Find where the given text appears and provide that cell's center as [x, y] coordinate. 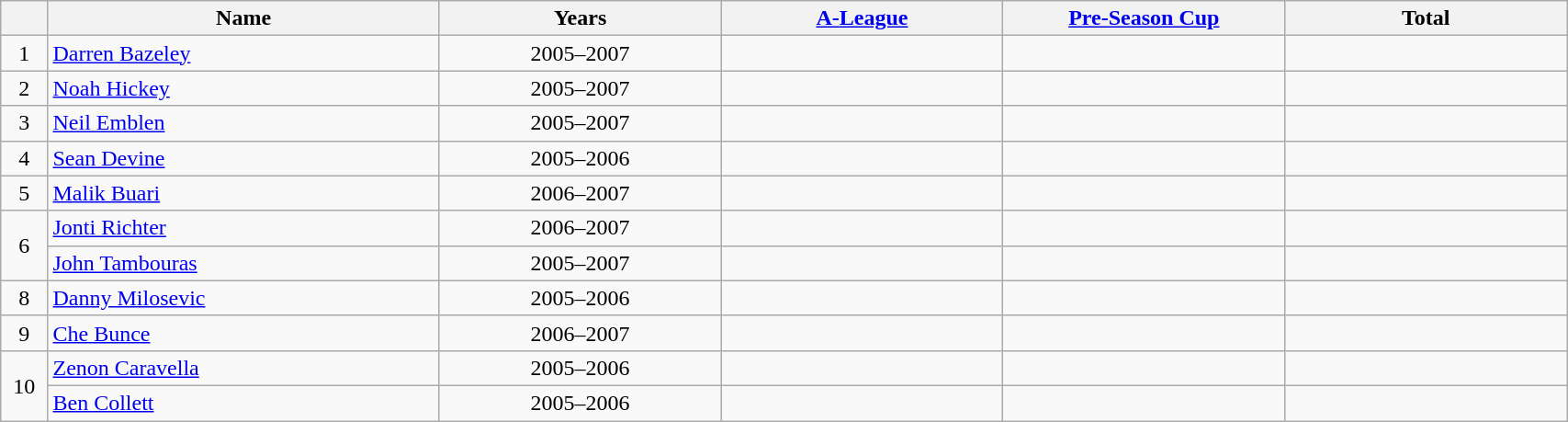
2 [24, 88]
10 [24, 385]
Sean Devine [243, 158]
6 [24, 245]
Che Bunce [243, 333]
Jonti Richter [243, 228]
Malik Buari [243, 193]
Neil Emblen [243, 123]
9 [24, 333]
Danny Milosevic [243, 298]
Years [581, 18]
1 [24, 53]
Ben Collett [243, 403]
4 [24, 158]
Noah Hickey [243, 88]
8 [24, 298]
A-League [862, 18]
Zenon Caravella [243, 368]
Total [1426, 18]
Darren Bazeley [243, 53]
Name [243, 18]
3 [24, 123]
John Tambouras [243, 263]
5 [24, 193]
Pre-Season Cup [1145, 18]
